Pinpoint the cell where the given text exists, returning its (x, y) midpoint coordinate. 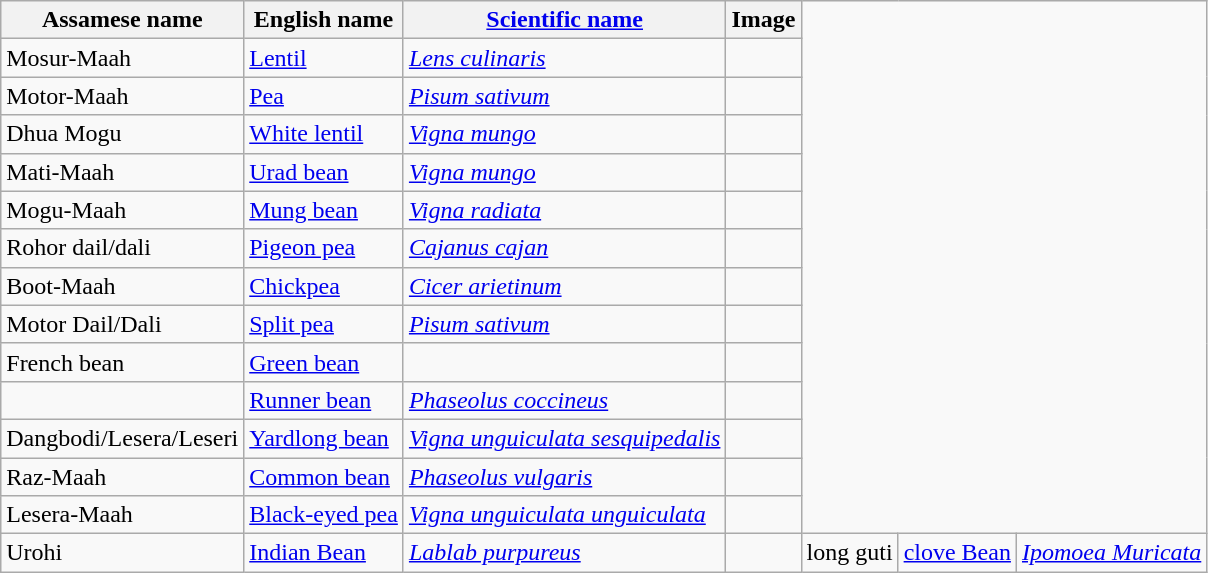
Raz-Maah (122, 477)
Vigna unguiculata sesquipedalis (564, 438)
Split pea (324, 324)
Rohor dail/dali (122, 248)
White lentil (324, 134)
Urohi (122, 553)
Runner bean (324, 400)
Assamese name (122, 20)
Mati-Maah (122, 172)
Lablab purpureus (564, 553)
Dangbodi/Lesera/Leseri (122, 438)
French bean (122, 362)
Phaseolus vulgaris (564, 477)
Motor-Maah (122, 96)
Vigna radiata (564, 210)
Common bean (324, 477)
Indian Bean (324, 553)
Yardlong bean (324, 438)
Lentil (324, 58)
Scientific name (564, 20)
English name (324, 20)
Mogu-Maah (122, 210)
Mung bean (324, 210)
Pea (324, 96)
Green bean (324, 362)
Motor Dail/Dali (122, 324)
clove Bean (957, 553)
Lesera-Maah (122, 515)
Mosur-Maah (122, 58)
Black-eyed pea (324, 515)
Lens culinaris (564, 58)
Cajanus cajan (564, 248)
Ipomoea Muricata (1111, 553)
Urad bean (324, 172)
Chickpea (324, 286)
Boot-Maah (122, 286)
Image (764, 20)
Cicer arietinum (564, 286)
Dhua Mogu (122, 134)
long guti (850, 553)
Vigna unguiculata unguiculata (564, 515)
Pigeon pea (324, 248)
Phaseolus coccineus (564, 400)
